Provide the [x, y] coordinate of the cell's center where the given text is located.  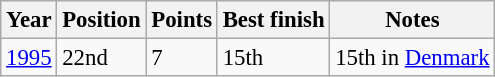
Position [102, 20]
7 [182, 58]
Year [29, 20]
Best finish [273, 20]
1995 [29, 58]
Notes [412, 20]
15th [273, 58]
22nd [102, 58]
Points [182, 20]
15th in Denmark [412, 58]
